Search for the cell housing the specified text and yield its (X, Y) center coordinate. 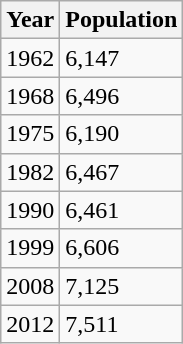
Population (122, 20)
7,125 (122, 286)
1982 (30, 172)
6,467 (122, 172)
Year (30, 20)
1999 (30, 248)
6,606 (122, 248)
6,461 (122, 210)
1975 (30, 134)
6,190 (122, 134)
7,511 (122, 324)
6,496 (122, 96)
1962 (30, 58)
2008 (30, 286)
1968 (30, 96)
1990 (30, 210)
2012 (30, 324)
6,147 (122, 58)
